Capture the cell that displays the provided text and extract its [x, y] central coordinate. 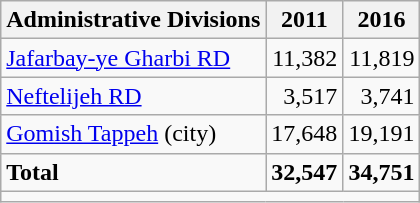
3,741 [382, 96]
Jafarbay-ye Gharbi RD [134, 58]
34,751 [382, 172]
Total [134, 172]
Neftelijeh RD [134, 96]
2011 [304, 20]
17,648 [304, 134]
2016 [382, 20]
Administrative Divisions [134, 20]
3,517 [304, 96]
11,382 [304, 58]
19,191 [382, 134]
11,819 [382, 58]
32,547 [304, 172]
Gomish Tappeh (city) [134, 134]
